Provide the (X, Y) coordinate of the cell's center where the given text is located.  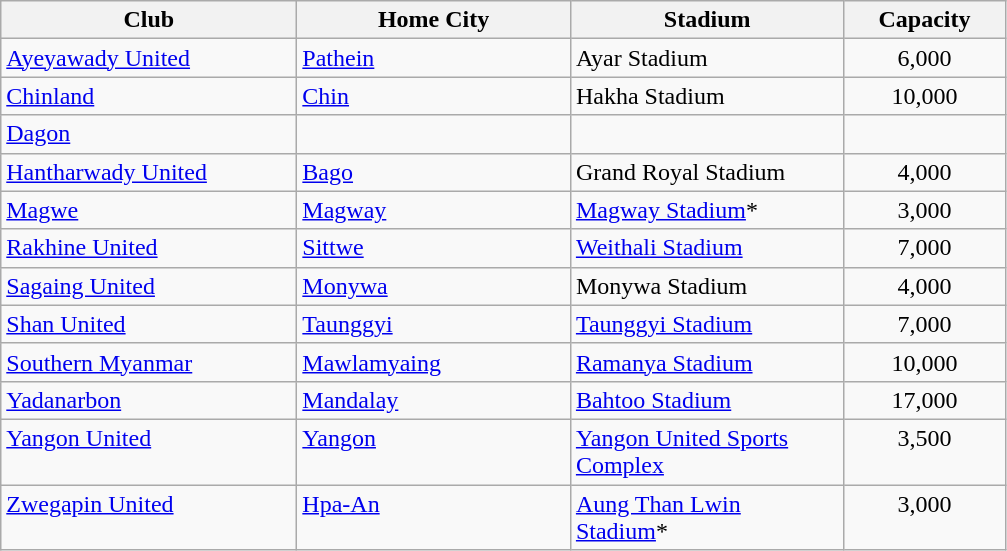
Monywa (434, 286)
Taunggyi (434, 324)
Grand Royal Stadium (707, 172)
Ayeyawady United (149, 58)
Hantharwady United (149, 172)
Magway (434, 210)
Mawlamyaing (434, 362)
Ayar Stadium (707, 58)
Capacity (924, 20)
Dagon (149, 134)
Aung Than Lwin Stadium* (707, 516)
Zwegapin United (149, 516)
Sittwe (434, 248)
Hpa-An (434, 516)
Yadanarbon (149, 400)
Bahtoo Stadium (707, 400)
Bago (434, 172)
17,000 (924, 400)
Magwe (149, 210)
Yangon United (149, 452)
Ramanya Stadium (707, 362)
Hakha Stadium (707, 96)
Chinland (149, 96)
Stadium (707, 20)
Yangon United Sports Complex (707, 452)
Shan United (149, 324)
Weithali Stadium (707, 248)
Yangon (434, 452)
3,500 (924, 452)
Chin (434, 96)
Home City (434, 20)
Taunggyi Stadium (707, 324)
Rakhine United (149, 248)
Club (149, 20)
6,000 (924, 58)
Pathein (434, 58)
Southern Myanmar (149, 362)
Sagaing United (149, 286)
Mandalay (434, 400)
Magway Stadium* (707, 210)
Monywa Stadium (707, 286)
